Detect which cell encompasses the target text, then output its (X, Y) center coordinate. 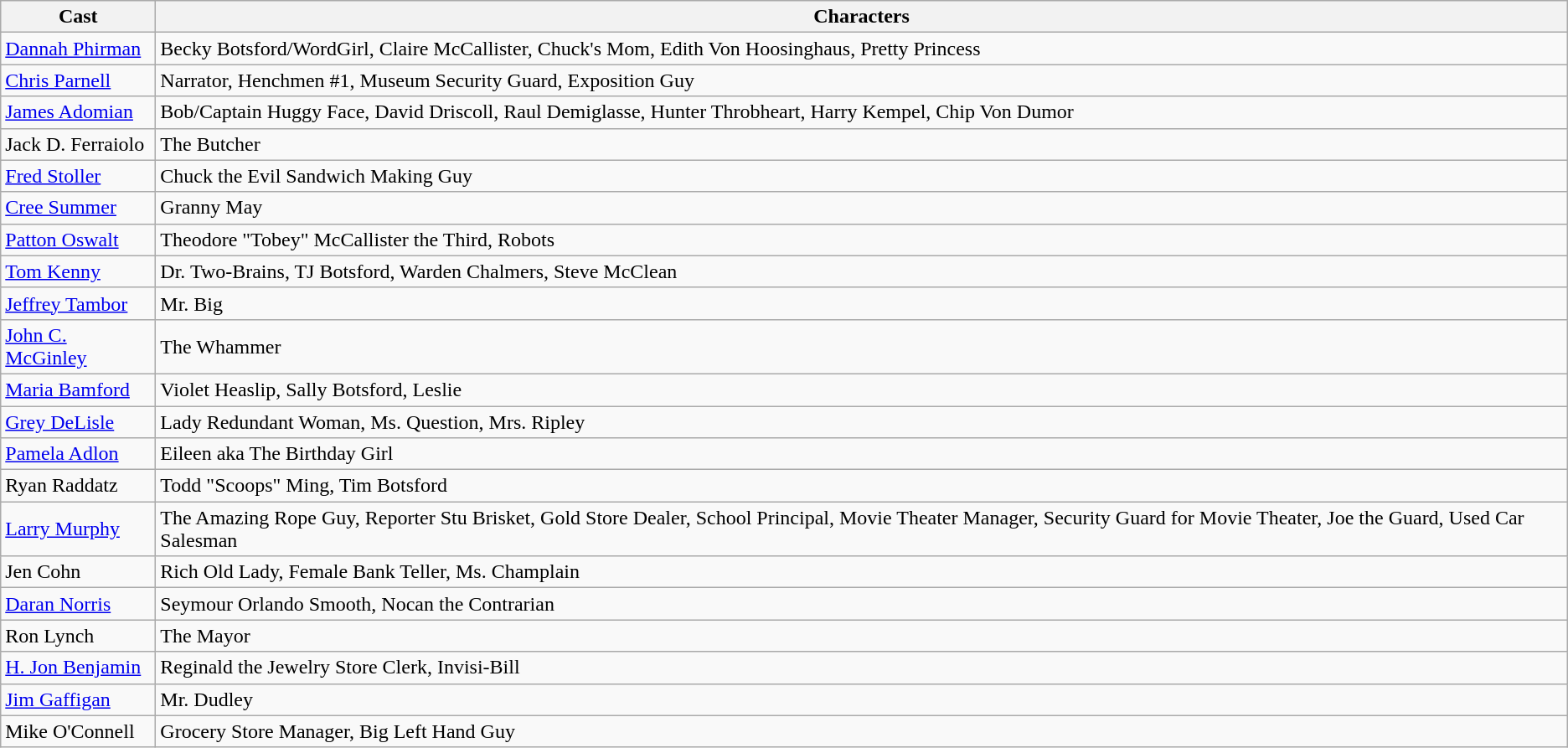
Narrator, Henchmen #1, Museum Security Guard, Exposition Guy (861, 80)
Mike O'Connell (79, 731)
The Butcher (861, 144)
Theodore "Tobey" McCallister the Third, Robots (861, 240)
Grocery Store Manager, Big Left Hand Guy (861, 731)
H. Jon Benjamin (79, 668)
Dr. Two-Brains, TJ Botsford, Warden Chalmers, Steve McClean (861, 271)
Fred Stoller (79, 176)
Characters (861, 17)
Jack D. Ferraiolo (79, 144)
Bob/Captain Huggy Face, David Driscoll, Raul Demiglasse, Hunter Throbheart, Harry Kempel, Chip Von Dumor (861, 112)
Cree Summer (79, 208)
Ryan Raddatz (79, 486)
Reginald the Jewelry Store Clerk, Invisi-Bill (861, 668)
Violet Heaslip, Sally Botsford, Leslie (861, 389)
Larry Murphy (79, 529)
Cast (79, 17)
Tom Kenny (79, 271)
Chris Parnell (79, 80)
Eileen aka The Birthday Girl (861, 454)
Lady Redundant Woman, Ms. Question, Mrs. Ripley (861, 421)
Rich Old Lady, Female Bank Teller, Ms. Champlain (861, 572)
Mr. Dudley (861, 699)
Mr. Big (861, 303)
Jeffrey Tambor (79, 303)
The Whammer (861, 347)
Grey DeLisle (79, 421)
Seymour Orlando Smooth, Nocan the Contrarian (861, 604)
Pamela Adlon (79, 454)
Becky Botsford/WordGirl, Claire McCallister, Chuck's Mom, Edith Von Hoosinghaus, Pretty Princess (861, 49)
Dannah Phirman (79, 49)
Granny May (861, 208)
Todd "Scoops" Ming, Tim Botsford (861, 486)
The Mayor (861, 636)
Jen Cohn (79, 572)
Patton Oswalt (79, 240)
John C. McGinley (79, 347)
Jim Gaffigan (79, 699)
Daran Norris (79, 604)
Ron Lynch (79, 636)
Maria Bamford (79, 389)
James Adomian (79, 112)
Chuck the Evil Sandwich Making Guy (861, 176)
